Return the (X, Y) coordinate for the center point of the cell that contains the specified text.  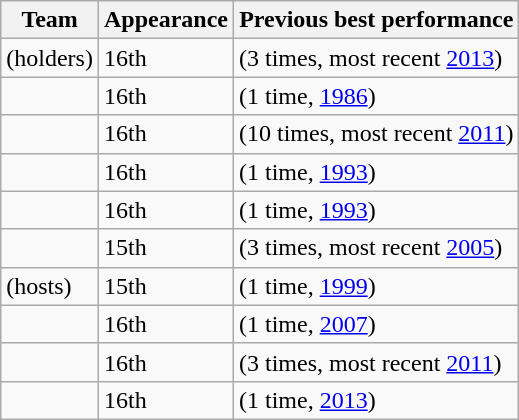
Team (50, 20)
(3 times, most recent 2013) (376, 58)
(1 time, 2007) (376, 324)
(10 times, most recent 2011) (376, 134)
(holders) (50, 58)
Previous best performance (376, 20)
(1 time, 2013) (376, 400)
(3 times, most recent 2011) (376, 362)
(3 times, most recent 2005) (376, 248)
(1 time, 1986) (376, 96)
(1 time, 1999) (376, 286)
(hosts) (50, 286)
Appearance (166, 20)
